From the cell containing the given text, extract its center point as [X, Y] coordinate. 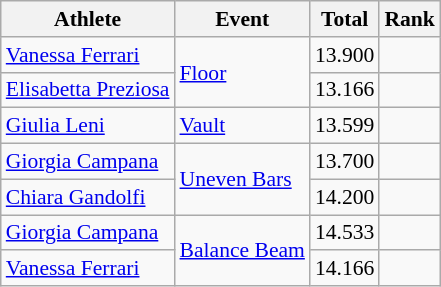
13.700 [344, 162]
Elisabetta Preziosa [88, 90]
14.166 [344, 269]
14.533 [344, 233]
Vault [242, 126]
Athlete [88, 19]
Chiara Gandolfi [88, 197]
14.200 [344, 197]
Floor [242, 72]
13.166 [344, 90]
13.900 [344, 55]
Balance Beam [242, 250]
Rank [410, 19]
Giulia Leni [88, 126]
Event [242, 19]
Total [344, 19]
13.599 [344, 126]
Uneven Bars [242, 180]
